Pinpoint the cell where the given text exists, returning its (x, y) midpoint coordinate. 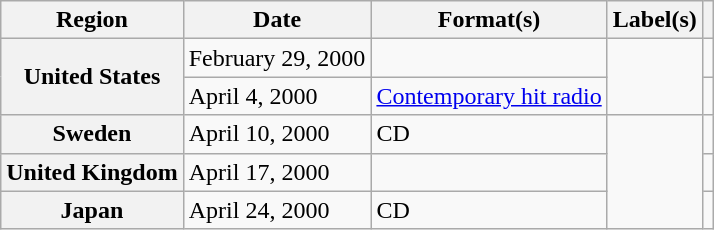
Japan (92, 210)
Region (92, 20)
Contemporary hit radio (489, 96)
Format(s) (489, 20)
April 10, 2000 (277, 134)
February 29, 2000 (277, 58)
United Kingdom (92, 172)
Date (277, 20)
Label(s) (654, 20)
April 4, 2000 (277, 96)
April 17, 2000 (277, 172)
April 24, 2000 (277, 210)
Sweden (92, 134)
United States (92, 77)
